Detect which cell encompasses the target text, then output its [x, y] center coordinate. 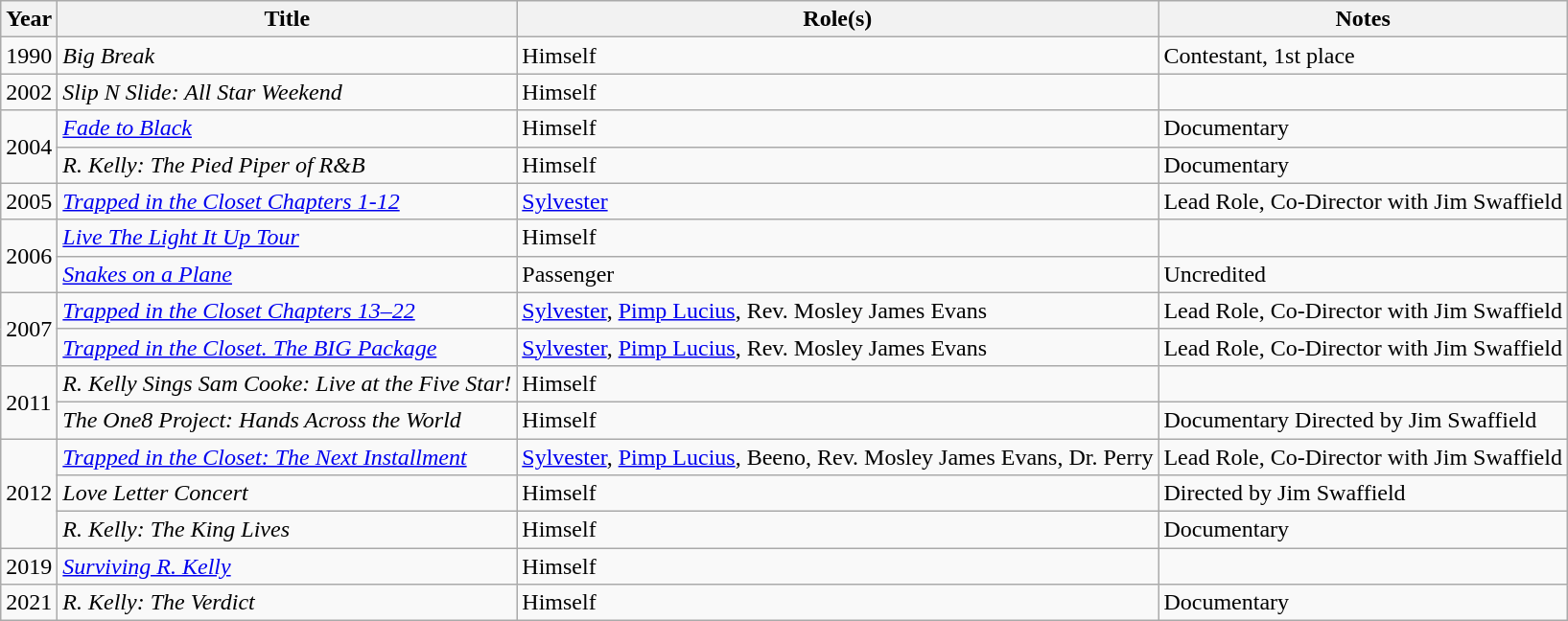
The One8 Project: Hands Across the World [288, 420]
Directed by Jim Swaffield [1364, 494]
Trapped in the Closet Chapters 13–22 [288, 310]
R. Kelly Sings Sam Cooke: Live at the Five Star! [288, 383]
Live The Light It Up Tour [288, 238]
Love Letter Concert [288, 494]
2012 [29, 494]
R. Kelly: The King Lives [288, 530]
R. Kelly: The Pied Piper of R&B [288, 165]
Fade to Black [288, 128]
Title [288, 19]
Uncredited [1364, 274]
Sylvester, Pimp Lucius, Beeno, Rev. Mosley James Evans, Dr. Perry [838, 457]
2021 [29, 603]
Notes [1364, 19]
Surviving R. Kelly [288, 566]
2002 [29, 92]
Trapped in the Closet: The Next Installment [288, 457]
Sylvester [838, 201]
Documentary Directed by Jim Swaffield [1364, 420]
2007 [29, 329]
Year [29, 19]
Snakes on a Plane [288, 274]
Trapped in the Closet Chapters 1-12 [288, 201]
Contestant, 1st place [1364, 56]
Role(s) [838, 19]
1990 [29, 56]
2006 [29, 256]
R. Kelly: The Verdict [288, 603]
Slip N Slide: All Star Weekend [288, 92]
2019 [29, 566]
2004 [29, 147]
Trapped in the Closet. The BIG Package [288, 347]
2011 [29, 402]
2005 [29, 201]
Big Break [288, 56]
Passenger [838, 274]
